Provide the [x, y] coordinate of the cell's center where the given text is located.  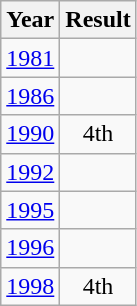
1995 [30, 210]
1986 [30, 96]
Year [30, 20]
1992 [30, 172]
1996 [30, 248]
1990 [30, 134]
1998 [30, 286]
1981 [30, 58]
Result [98, 20]
